Scan for the cell matching the given text and deliver its (x, y) coordinate at center. 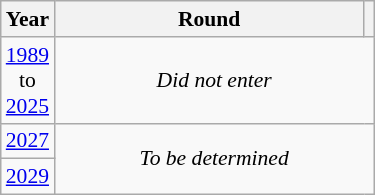
Did not enter (214, 80)
Year (28, 19)
2029 (28, 177)
1989to2025 (28, 80)
2027 (28, 141)
Round (209, 19)
To be determined (214, 158)
